Output the (X, Y) coordinate of the center of the cell containing the given text.  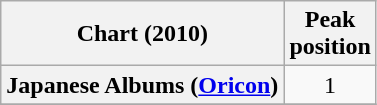
Peakposition (330, 34)
Japanese Albums (Oricon) (142, 85)
Chart (2010) (142, 34)
1 (330, 85)
